For the text-containing cell, return its midpoint in (x, y) coordinate format. 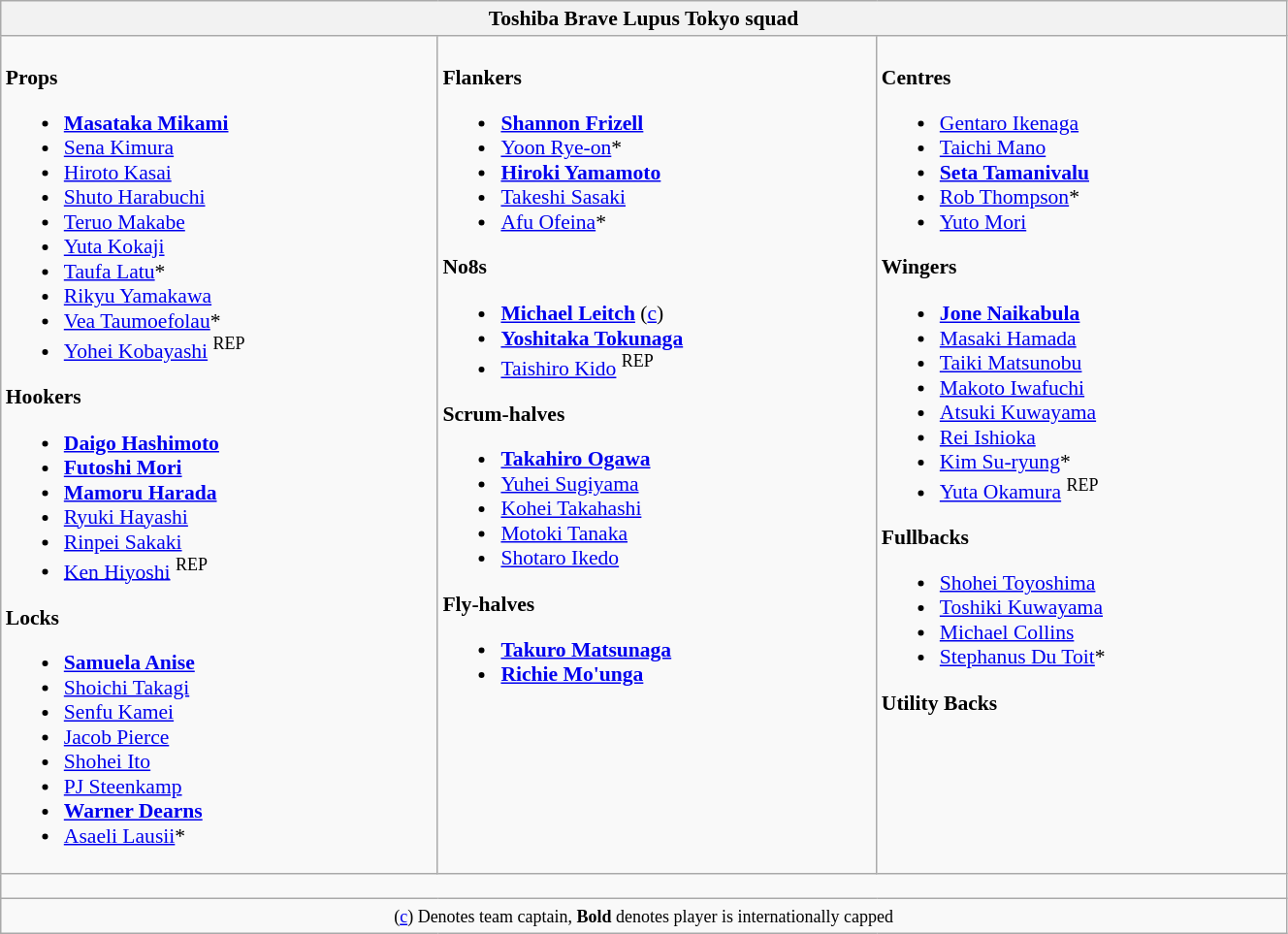
Toshiba Brave Lupus Tokyo squad (644, 18)
(c) Denotes team captain, Bold denotes player is internationally capped (644, 917)
